Provide the [X, Y] coordinate of the cell's center where the given text is located.  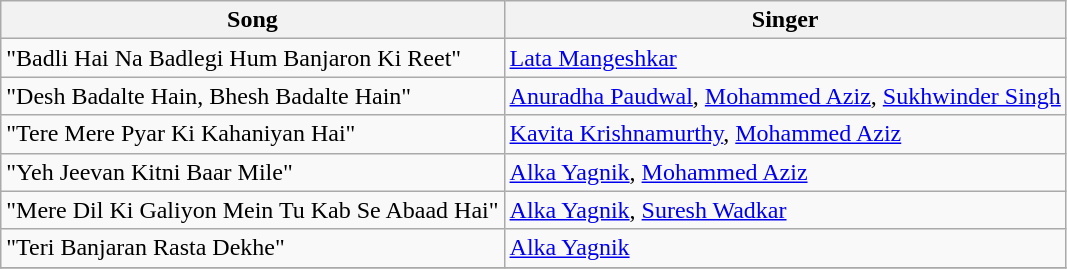
Kavita Krishnamurthy, Mohammed Aziz [785, 134]
"Mere Dil Ki Galiyon Mein Tu Kab Se Abaad Hai" [252, 210]
Alka Yagnik, Mohammed Aziz [785, 172]
"Desh Badalte Hain, Bhesh Badalte Hain" [252, 96]
"Tere Mere Pyar Ki Kahaniyan Hai" [252, 134]
Anuradha Paudwal, Mohammed Aziz, Sukhwinder Singh [785, 96]
Song [252, 20]
Singer [785, 20]
"Badli Hai Na Badlegi Hum Banjaron Ki Reet" [252, 58]
"Yeh Jeevan Kitni Baar Mile" [252, 172]
Lata Mangeshkar [785, 58]
Alka Yagnik [785, 248]
"Teri Banjaran Rasta Dekhe" [252, 248]
Alka Yagnik, Suresh Wadkar [785, 210]
